Find where the given text appears and provide that cell's center as (X, Y) coordinate. 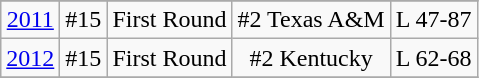
L 47-87 (434, 20)
#2 Kentucky (311, 58)
2011 (30, 20)
2012 (30, 58)
L 62-68 (434, 58)
#2 Texas A&M (311, 20)
